Search for the cell housing the specified text and yield its (X, Y) center coordinate. 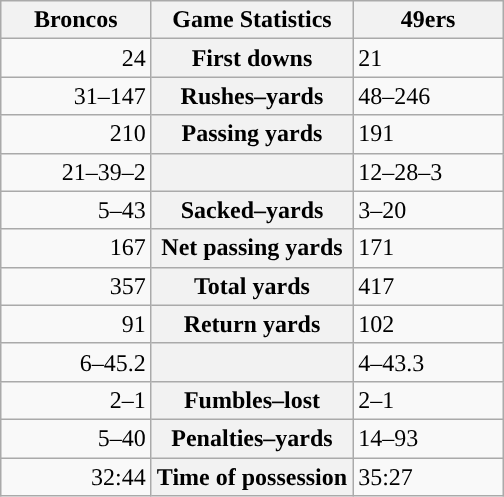
32:44 (76, 477)
Game Statistics (252, 20)
4–43.3 (428, 362)
417 (428, 286)
12–28–3 (428, 172)
102 (428, 324)
Sacked–yards (252, 210)
210 (76, 134)
5–40 (76, 438)
171 (428, 248)
49ers (428, 20)
Broncos (76, 20)
Time of possession (252, 477)
357 (76, 286)
21–39–2 (76, 172)
6–45.2 (76, 362)
35:27 (428, 477)
3–20 (428, 210)
Passing yards (252, 134)
First downs (252, 58)
91 (76, 324)
191 (428, 134)
Fumbles–lost (252, 400)
Return yards (252, 324)
Net passing yards (252, 248)
Rushes–yards (252, 96)
Penalties–yards (252, 438)
14–93 (428, 438)
24 (76, 58)
48–246 (428, 96)
21 (428, 58)
5–43 (76, 210)
31–147 (76, 96)
167 (76, 248)
Total yards (252, 286)
